Output the [X, Y] coordinate of the center of the cell containing the given text.  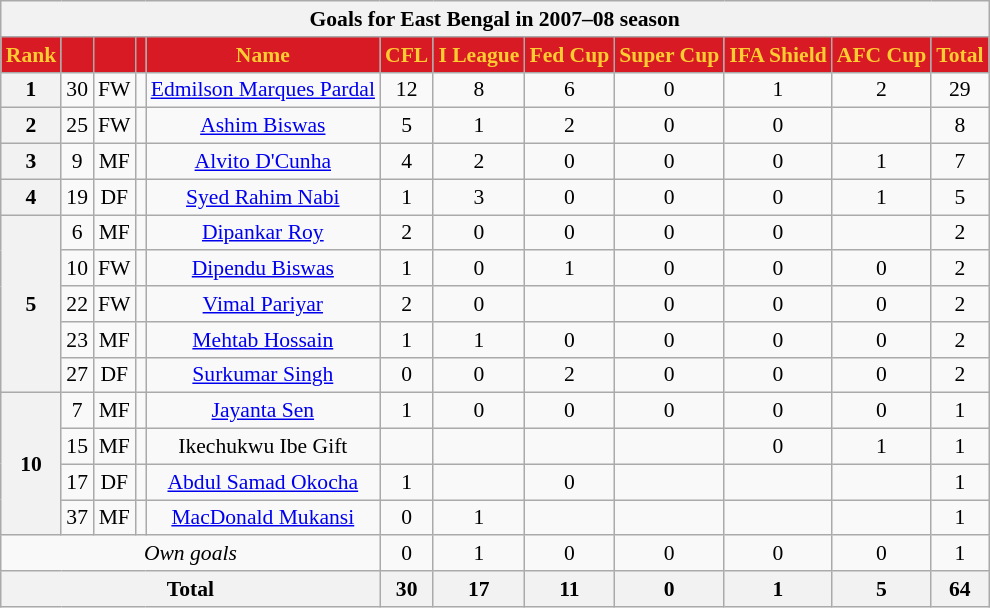
15 [77, 447]
IFA Shield [778, 55]
Abdul Samad Okocha [263, 482]
AFC Cup [882, 55]
Syed Rahim Nabi [263, 197]
Edmilson Marques Pardal [263, 90]
22 [77, 304]
I League [478, 55]
Super Cup [669, 55]
Dipankar Roy [263, 233]
12 [406, 90]
Surkumar Singh [263, 375]
MacDonald Mukansi [263, 518]
64 [960, 589]
Name [263, 55]
37 [77, 518]
25 [77, 126]
Ikechukwu Ibe Gift [263, 447]
Jayanta Sen [263, 411]
Goals for East Bengal in 2007–08 season [495, 19]
Own goals [190, 554]
9 [77, 162]
27 [77, 375]
29 [960, 90]
Rank [32, 55]
Ashim Biswas [263, 126]
11 [569, 589]
Vimal Pariyar [263, 304]
23 [77, 340]
Mehtab Hossain [263, 340]
CFL [406, 55]
Alvito D'Cunha [263, 162]
Fed Cup [569, 55]
Dipendu Biswas [263, 269]
19 [77, 197]
